Locate the cell with the specified text and output its (x, y) center coordinate. 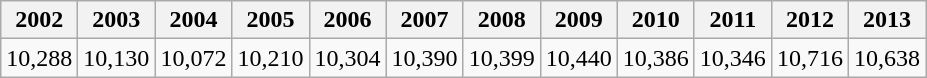
10,130 (116, 58)
2009 (578, 20)
2002 (40, 20)
10,716 (810, 58)
2011 (732, 20)
10,210 (270, 58)
10,390 (424, 58)
2013 (886, 20)
2012 (810, 20)
2003 (116, 20)
10,304 (348, 58)
2005 (270, 20)
10,638 (886, 58)
10,346 (732, 58)
10,386 (656, 58)
2006 (348, 20)
10,440 (578, 58)
10,399 (502, 58)
2008 (502, 20)
10,288 (40, 58)
2004 (194, 20)
2007 (424, 20)
2010 (656, 20)
10,072 (194, 58)
